Extract the [X, Y] coordinate from the center of the cell holding the provided text.  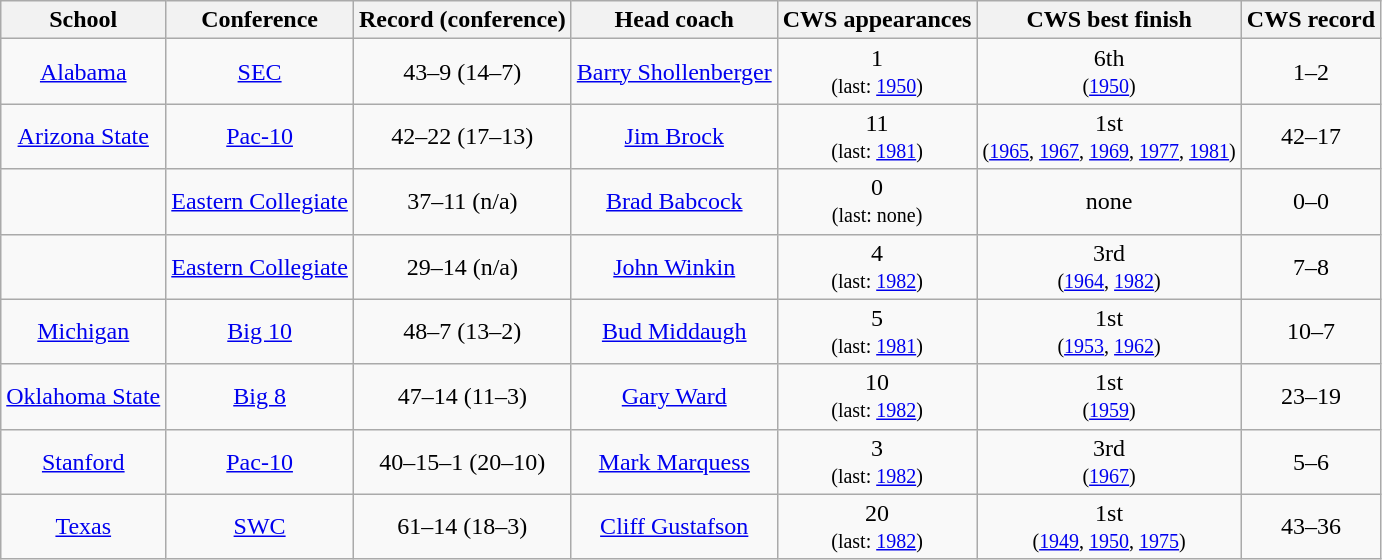
3(last: 1982) [877, 462]
47–14 (11–3) [462, 396]
1st(1965, 1967, 1969, 1977, 1981) [1109, 136]
Bud Middaugh [674, 332]
Barry Shollenberger [674, 72]
Brad Babcock [674, 202]
Michigan [84, 332]
11(last: 1981) [877, 136]
Arizona State [84, 136]
Alabama [84, 72]
61–14 (18–3) [462, 526]
Record (conference) [462, 20]
3rd(1964, 1982) [1109, 266]
Head coach [674, 20]
37–11 (n/a) [462, 202]
Big 8 [260, 396]
1–2 [1310, 72]
5–6 [1310, 462]
Big 10 [260, 332]
43–36 [1310, 526]
1(last: 1950) [877, 72]
3rd(1967) [1109, 462]
1st(1949, 1950, 1975) [1109, 526]
10(last: 1982) [877, 396]
6th(1950) [1109, 72]
Mark Marquess [674, 462]
23–19 [1310, 396]
SEC [260, 72]
42–22 (17–13) [462, 136]
School [84, 20]
Oklahoma State [84, 396]
40–15–1 (20–10) [462, 462]
Cliff Gustafson [674, 526]
CWS appearances [877, 20]
42–17 [1310, 136]
1st(1959) [1109, 396]
CWS record [1310, 20]
1st(1953, 1962) [1109, 332]
John Winkin [674, 266]
5(last: 1981) [877, 332]
Stanford [84, 462]
Jim Brock [674, 136]
0(last: none) [877, 202]
7–8 [1310, 266]
10–7 [1310, 332]
20(last: 1982) [877, 526]
29–14 (n/a) [462, 266]
4(last: 1982) [877, 266]
SWC [260, 526]
Conference [260, 20]
Gary Ward [674, 396]
0–0 [1310, 202]
Texas [84, 526]
CWS best finish [1109, 20]
none [1109, 202]
43–9 (14–7) [462, 72]
48–7 (13–2) [462, 332]
